For the text-containing cell, return its midpoint in [X, Y] coordinate format. 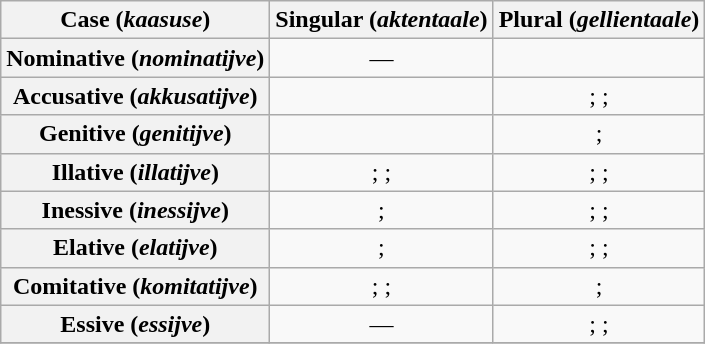
Accusative (akkusatijve) [136, 96]
Plural (gellientaale) [599, 20]
Singular (aktentaale) [382, 20]
Essive (essijve) [136, 324]
Elative (elatijve) [136, 248]
Nominative (nominatijve) [136, 58]
Genitive (genitijve) [136, 134]
Comitative (komitatijve) [136, 286]
Illative (illatijve) [136, 172]
Case (kaasuse) [136, 20]
Inessive (inessijve) [136, 210]
